Return the (x, y) coordinate for the center point of the cell that contains the specified text.  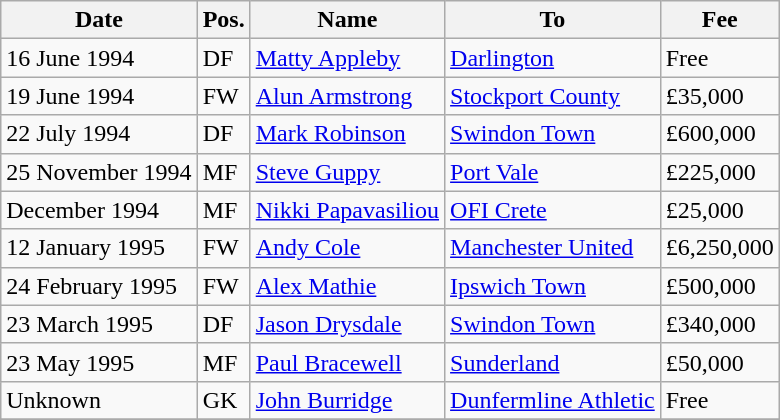
16 June 1994 (99, 58)
Paul Bracewell (347, 362)
Alun Armstrong (347, 96)
19 June 1994 (99, 96)
Unknown (99, 400)
£25,000 (720, 210)
£225,000 (720, 172)
GK (224, 400)
Pos. (224, 20)
Matty Appleby (347, 58)
23 May 1995 (99, 362)
Date (99, 20)
Stockport County (553, 96)
Steve Guppy (347, 172)
Alex Mathie (347, 286)
25 November 1994 (99, 172)
Fee (720, 20)
Jason Drysdale (347, 324)
£340,000 (720, 324)
24 February 1995 (99, 286)
£6,250,000 (720, 248)
Nikki Papavasiliou (347, 210)
£50,000 (720, 362)
22 July 1994 (99, 134)
Sunderland (553, 362)
12 January 1995 (99, 248)
John Burridge (347, 400)
Ipswich Town (553, 286)
£500,000 (720, 286)
Darlington (553, 58)
To (553, 20)
December 1994 (99, 210)
£35,000 (720, 96)
Name (347, 20)
Port Vale (553, 172)
Manchester United (553, 248)
OFI Crete (553, 210)
23 March 1995 (99, 324)
Dunfermline Athletic (553, 400)
Mark Robinson (347, 134)
Andy Cole (347, 248)
£600,000 (720, 134)
